Pinpoint the cell where the given text exists, returning its [x, y] midpoint coordinate. 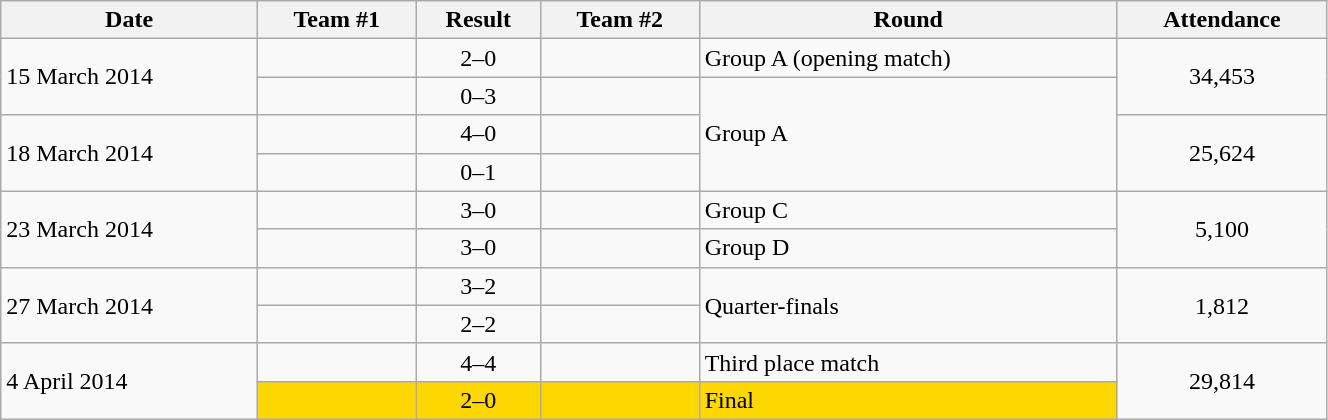
27 March 2014 [130, 305]
Round [908, 20]
4 April 2014 [130, 381]
15 March 2014 [130, 77]
2–2 [478, 324]
4–0 [478, 134]
5,100 [1222, 229]
3–2 [478, 286]
0–1 [478, 172]
23 March 2014 [130, 229]
Final [908, 400]
Team #2 [620, 20]
Group D [908, 248]
Date [130, 20]
Quarter-finals [908, 305]
Team #1 [336, 20]
0–3 [478, 96]
4–4 [478, 362]
1,812 [1222, 305]
18 March 2014 [130, 153]
Group A (opening match) [908, 58]
Attendance [1222, 20]
34,453 [1222, 77]
Result [478, 20]
25,624 [1222, 153]
Group A [908, 134]
Third place match [908, 362]
29,814 [1222, 381]
Group C [908, 210]
